Detect which cell encompasses the target text, then output its (X, Y) center coordinate. 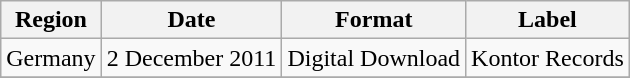
Date (192, 20)
Region (51, 20)
Kontor Records (548, 58)
Format (374, 20)
2 December 2011 (192, 58)
Digital Download (374, 58)
Germany (51, 58)
Label (548, 20)
